Output the [x, y] coordinate of the center of the cell containing the given text.  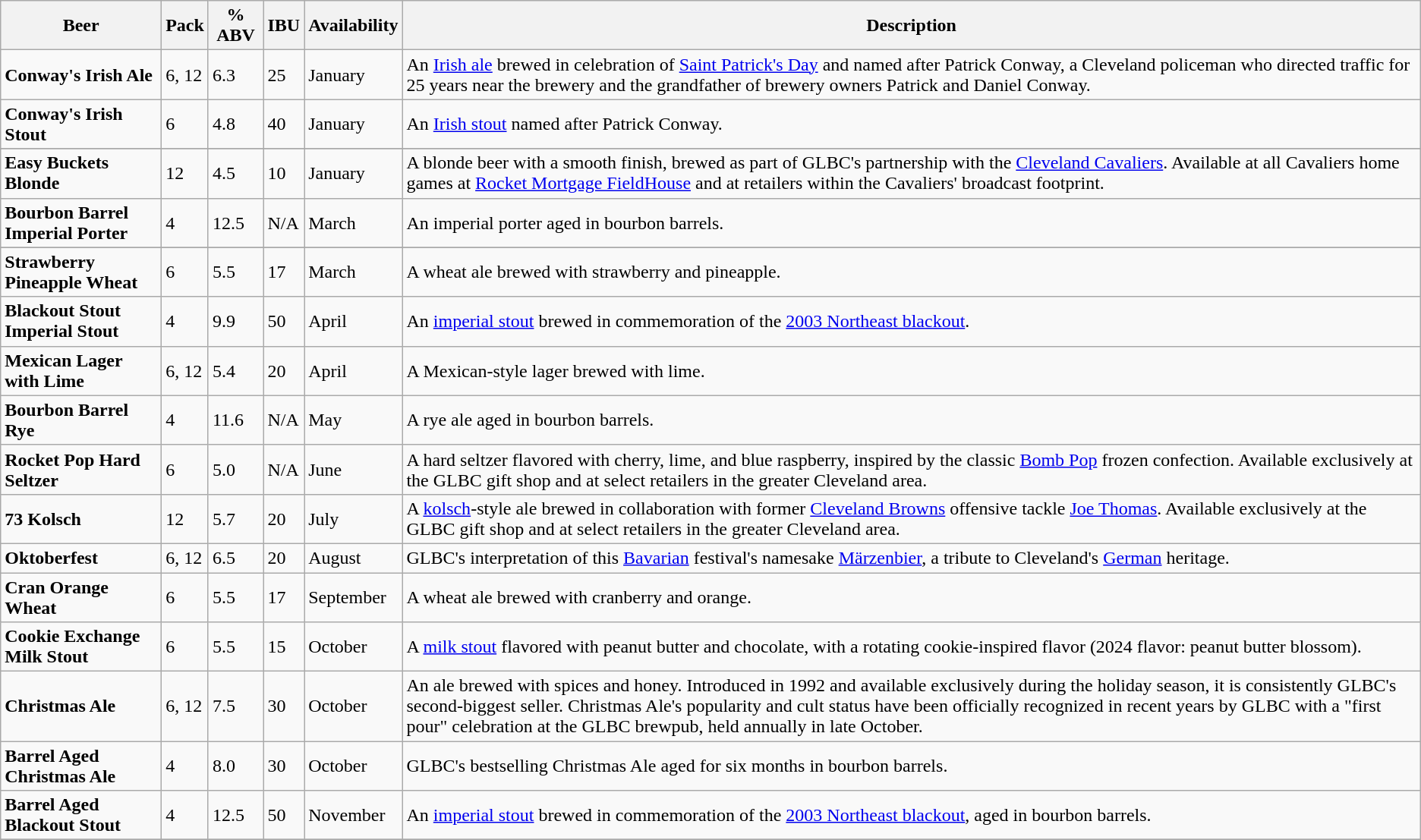
9.9 [235, 322]
A wheat ale brewed with cranberry and orange. [911, 596]
40 [284, 124]
GLBC's interpretation of this Bavarian festival's namesake Märzenbier, a tribute to Cleveland's German heritage. [911, 558]
GLBC's bestselling Christmas Ale aged for six months in bourbon barrels. [911, 766]
Strawberry Pineapple Wheat [81, 272]
Easy Buckets Blonde [81, 173]
6.3 [235, 74]
Bourbon Barrel Rye [81, 420]
Cookie Exchange Milk Stout [81, 647]
Pack [185, 26]
IBU [284, 26]
5.7 [235, 519]
% ABV [235, 26]
An Irish stout named after Patrick Conway. [911, 124]
Bourbon Barrel Imperial Porter [81, 223]
Christmas Ale [81, 706]
November [354, 815]
Cran Orange Wheat [81, 596]
6.5 [235, 558]
25 [284, 74]
An imperial stout brewed in commemoration of the 2003 Northeast blackout, aged in bourbon barrels. [911, 815]
5.4 [235, 370]
Availability [354, 26]
A rye ale aged in bourbon barrels. [911, 420]
A wheat ale brewed with strawberry and pineapple. [911, 272]
August [354, 558]
An imperial stout brewed in commemoration of the 2003 Northeast blackout. [911, 322]
Mexican Lager with Lime [81, 370]
Description [911, 26]
7.5 [235, 706]
5.0 [235, 469]
11.6 [235, 420]
Oktoberfest [81, 558]
15 [284, 647]
July [354, 519]
Beer [81, 26]
Barrel Aged Christmas Ale [81, 766]
Blackout Stout Imperial Stout [81, 322]
September [354, 596]
4.5 [235, 173]
May [354, 420]
4.8 [235, 124]
Conway's Irish Stout [81, 124]
73 Kolsch [81, 519]
8.0 [235, 766]
June [354, 469]
A Mexican-style lager brewed with lime. [911, 370]
A milk stout flavored with peanut butter and chocolate, with a rotating cookie-inspired flavor (2024 flavor: peanut butter blossom). [911, 647]
10 [284, 173]
Rocket Pop Hard Seltzer [81, 469]
Barrel Aged Blackout Stout [81, 815]
Conway's Irish Ale [81, 74]
An imperial porter aged in bourbon barrels. [911, 223]
